For the text-containing cell, return its midpoint in [X, Y] coordinate format. 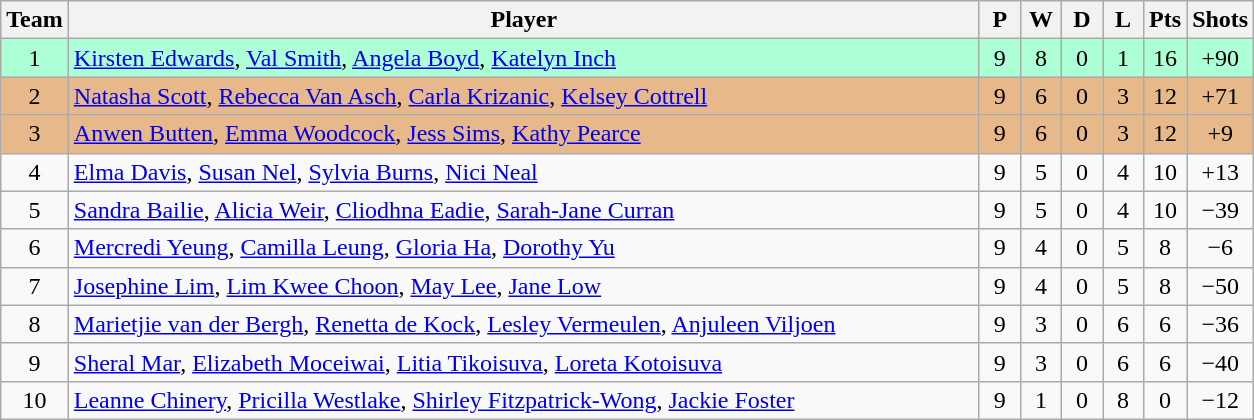
−36 [1220, 324]
Mercredi Yeung, Camilla Leung, Gloria Ha, Dorothy Yu [524, 248]
Team [35, 20]
Marietjie van der Bergh, Renetta de Kock, Lesley Vermeulen, Anjuleen Viljoen [524, 324]
L [1124, 20]
Sheral Mar, Elizabeth Moceiwai, Litia Tikoisuva, Loreta Kotoisuva [524, 362]
16 [1166, 58]
2 [35, 96]
−12 [1220, 400]
−50 [1220, 286]
D [1082, 20]
Kirsten Edwards, Val Smith, Angela Boyd, Katelyn Inch [524, 58]
−6 [1220, 248]
+9 [1220, 134]
+13 [1220, 172]
Pts [1166, 20]
W [1040, 20]
Anwen Butten, Emma Woodcock, Jess Sims, Kathy Pearce [524, 134]
Shots [1220, 20]
−39 [1220, 210]
Josephine Lim, Lim Kwee Choon, May Lee, Jane Low [524, 286]
7 [35, 286]
Sandra Bailie, Alicia Weir, Cliodhna Eadie, Sarah‑Jane Curran [524, 210]
Player [524, 20]
+90 [1220, 58]
Natasha Scott, Rebecca Van Asch, Carla Krizanic, Kelsey Cottrell [524, 96]
−40 [1220, 362]
Leanne Chinery, Pricilla Westlake, Shirley Fitzpatrick-Wong, Jackie Foster [524, 400]
Elma Davis, Susan Nel, Sylvia Burns, Nici Neal [524, 172]
P [1000, 20]
+71 [1220, 96]
